Pinpoint the cell where the given text exists, returning its [X, Y] midpoint coordinate. 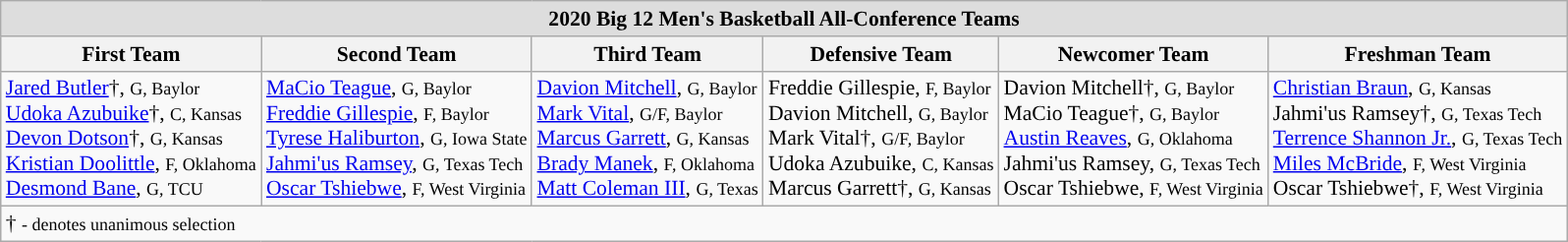
First Team [132, 54]
Third Team [646, 54]
Davion Mitchell, G, BaylorMark Vital, G/F, BaylorMarcus Garrett, G, KansasBrady Manek, F, OklahomaMatt Coleman III, G, Texas [646, 139]
2020 Big 12 Men's Basketball All-Conference Teams [784, 19]
Jared Butler†, G, BaylorUdoka Azubuike†, C, KansasDevon Dotson†, G, KansasKristian Doolittle, F, OklahomaDesmond Bane, G, TCU [132, 139]
Defensive Team [881, 54]
† - denotes unanimous selection [784, 224]
Davion Mitchell†, G, BaylorMaCio Teague†, G, BaylorAustin Reaves, G, OklahomaJahmi'us Ramsey, G, Texas TechOscar Tshiebwe, F, West Virginia [1133, 139]
Freshman Team [1419, 54]
Second Team [397, 54]
MaCio Teague, G, BaylorFreddie Gillespie, F, BaylorTyrese Haliburton, G, Iowa StateJahmi'us Ramsey, G, Texas TechOscar Tshiebwe, F, West Virginia [397, 139]
Newcomer Team [1133, 54]
Freddie Gillespie, F, BaylorDavion Mitchell, G, BaylorMark Vital†, G/F, BaylorUdoka Azubuike, C, KansasMarcus Garrett†, G, Kansas [881, 139]
